Provide the (x, y) coordinate of the cell's center where the given text is located.  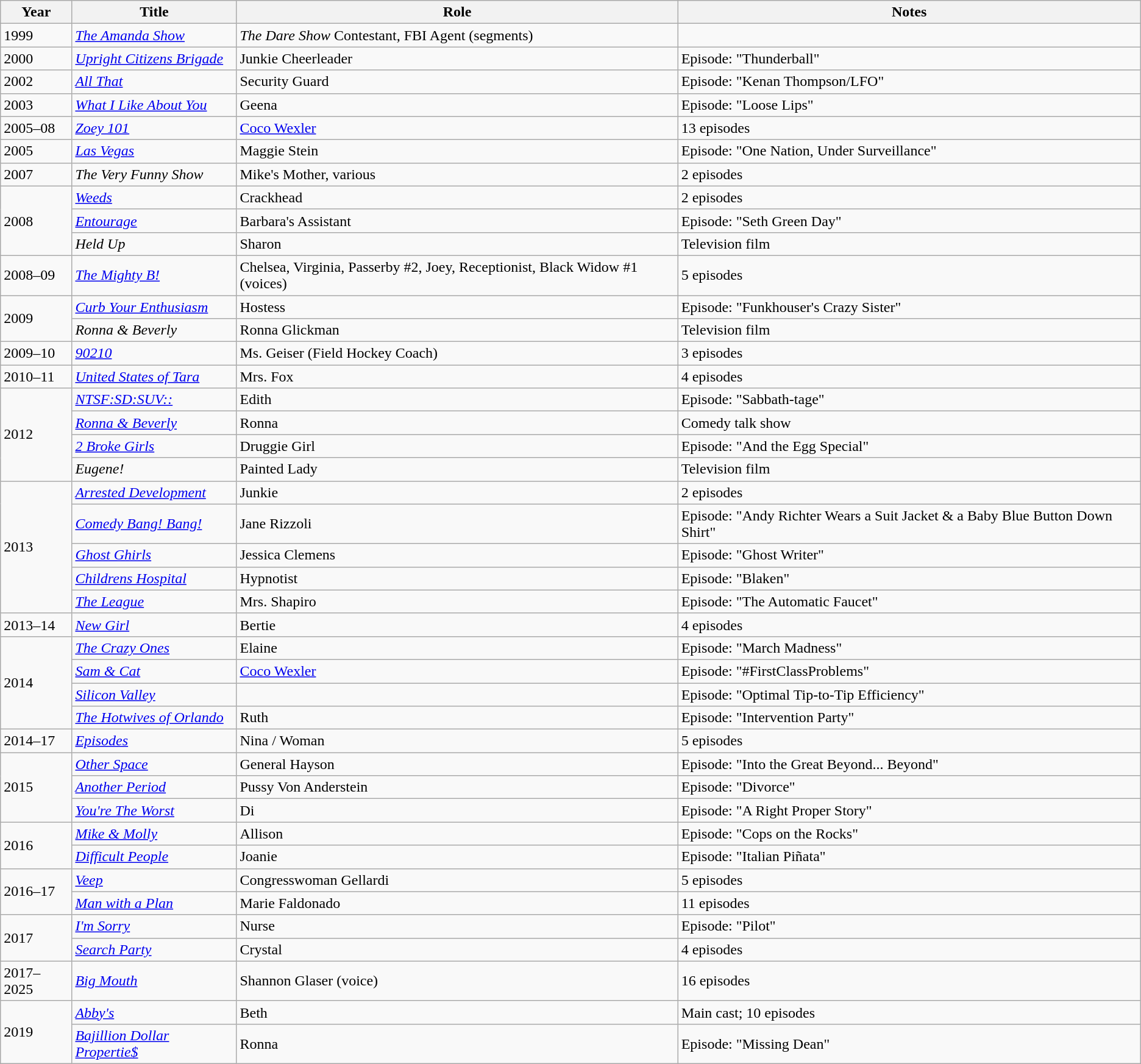
Hostess (457, 307)
Main cast; 10 episodes (909, 1012)
Episode: "Thunderball" (909, 59)
Comedy Bang! Bang! (154, 524)
The Dare Show Contestant, FBI Agent (segments) (457, 35)
Role (457, 12)
Abby's (154, 1012)
Episode: "Seth Green Day" (909, 221)
Episode: "Pilot" (909, 926)
The Hotwives of Orlando (154, 718)
Allison (457, 834)
The Crazy Ones (154, 648)
Other Space (154, 764)
Episode: "Optimal Tip-to-Tip Efficiency" (909, 694)
You're The Worst (154, 810)
1999 (37, 35)
2017 (37, 938)
2005–08 (37, 128)
The Mighty B! (154, 275)
Mike's Mother, various (457, 174)
Di (457, 810)
All That (154, 82)
2008 (37, 221)
Episode: "Sabbath-tage" (909, 400)
Episode: "March Madness" (909, 648)
2013–14 (37, 625)
The Amanda Show (154, 35)
3 episodes (909, 353)
Ghost Ghirls (154, 555)
United States of Tara (154, 377)
The Very Funny Show (154, 174)
2014 (37, 683)
Eugene! (154, 469)
Sam & Cat (154, 671)
Episode: "Andy Richter Wears a Suit Jacket & a Baby Blue Button Down Shirt" (909, 524)
2014–17 (37, 741)
Nina / Woman (457, 741)
2 Broke Girls (154, 446)
Hypnotist (457, 578)
Shannon Glaser (voice) (457, 981)
Search Party (154, 949)
11 episodes (909, 903)
Jane Rizzoli (457, 524)
2019 (37, 1032)
Congresswoman Gellardi (457, 880)
2016 (37, 845)
Chelsea, Virginia, Passerby #2, Joey, Receptionist, Black Widow #1 (voices) (457, 275)
Held Up (154, 244)
2002 (37, 82)
Childrens Hospital (154, 578)
2005 (37, 151)
Bertie (457, 625)
NTSF:SD:SUV:: (154, 400)
13 episodes (909, 128)
Episode: "Italian Piñata" (909, 857)
Title (154, 12)
I'm Sorry (154, 926)
2015 (37, 787)
Episode: "Blaken" (909, 578)
Elaine (457, 648)
Episode: "Cops on the Rocks" (909, 834)
Episode: "Into the Great Beyond... Beyond" (909, 764)
2013 (37, 547)
Junkie (457, 492)
Episode: "One Nation, Under Surveillance" (909, 151)
Maggie Stein (457, 151)
Security Guard (457, 82)
The League (154, 601)
2000 (37, 59)
Druggie Girl (457, 446)
2016–17 (37, 892)
Bajillion Dollar Propertie$ (154, 1043)
Episodes (154, 741)
Episode: "And the Egg Special" (909, 446)
Ronna Glickman (457, 330)
Ruth (457, 718)
What I Like About You (154, 105)
2007 (37, 174)
Episode: "#FirstClassProblems" (909, 671)
Episode: "Loose Lips" (909, 105)
Edith (457, 400)
Upright Citizens Brigade (154, 59)
Episode: "The Automatic Faucet" (909, 601)
Las Vegas (154, 151)
Barbara's Assistant (457, 221)
Geena (457, 105)
Entourage (154, 221)
Crystal (457, 949)
Jessica Clemens (457, 555)
16 episodes (909, 981)
Episode: "Missing Dean" (909, 1043)
Episode: "Intervention Party" (909, 718)
Mike & Molly (154, 834)
2003 (37, 105)
Arrested Development (154, 492)
Weeds (154, 197)
Another Period (154, 787)
Episode: "Divorce" (909, 787)
General Hayson (457, 764)
2009 (37, 318)
Curb Your Enthusiasm (154, 307)
Painted Lady (457, 469)
Mrs. Fox (457, 377)
Beth (457, 1012)
New Girl (154, 625)
Episode: "A Right Proper Story" (909, 810)
Mrs. Shapiro (457, 601)
Notes (909, 12)
Episode: "Funkhouser's Crazy Sister" (909, 307)
Pussy Von Anderstein (457, 787)
2017–2025 (37, 981)
Episode: "Kenan Thompson/LFO" (909, 82)
Crackhead (457, 197)
Year (37, 12)
Man with a Plan (154, 903)
Marie Faldonado (457, 903)
Ms. Geiser (Field Hockey Coach) (457, 353)
Comedy talk show (909, 423)
Joanie (457, 857)
Junkie Cheerleader (457, 59)
Veep (154, 880)
Sharon (457, 244)
Difficult People (154, 857)
90210 (154, 353)
2008–09 (37, 275)
Big Mouth (154, 981)
Zoey 101 (154, 128)
2012 (37, 434)
2009–10 (37, 353)
2010–11 (37, 377)
Episode: "Ghost Writer" (909, 555)
Nurse (457, 926)
Silicon Valley (154, 694)
